Output the [x, y] coordinate of the center of the cell containing the given text.  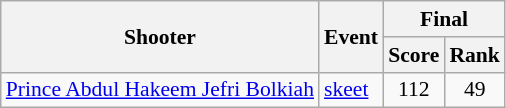
skeet [351, 90]
Rank [474, 55]
112 [414, 90]
Score [414, 55]
Prince Abdul Hakeem Jefri Bolkiah [160, 90]
49 [474, 90]
Final [444, 19]
Shooter [160, 36]
Event [351, 36]
